Pinpoint the cell where the given text exists, returning its [x, y] midpoint coordinate. 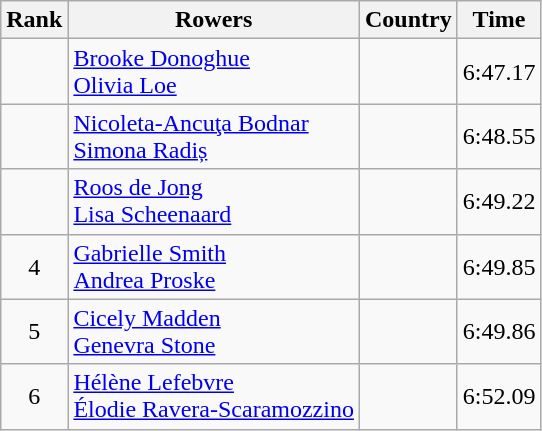
Roos de JongLisa Scheenaard [214, 202]
6 [34, 396]
Rowers [214, 20]
Rank [34, 20]
Hélène LefebvreÉlodie Ravera-Scaramozzino [214, 396]
6:52.09 [499, 396]
Gabrielle SmithAndrea Proske [214, 266]
6:47.17 [499, 72]
Time [499, 20]
Nicoleta-Ancuţa BodnarSimona Radiș [214, 136]
Country [408, 20]
Brooke DonoghueOlivia Loe [214, 72]
4 [34, 266]
Cicely MaddenGenevra Stone [214, 332]
6:49.86 [499, 332]
5 [34, 332]
6:49.85 [499, 266]
6:49.22 [499, 202]
6:48.55 [499, 136]
